Detect which cell encompasses the target text, then output its [X, Y] center coordinate. 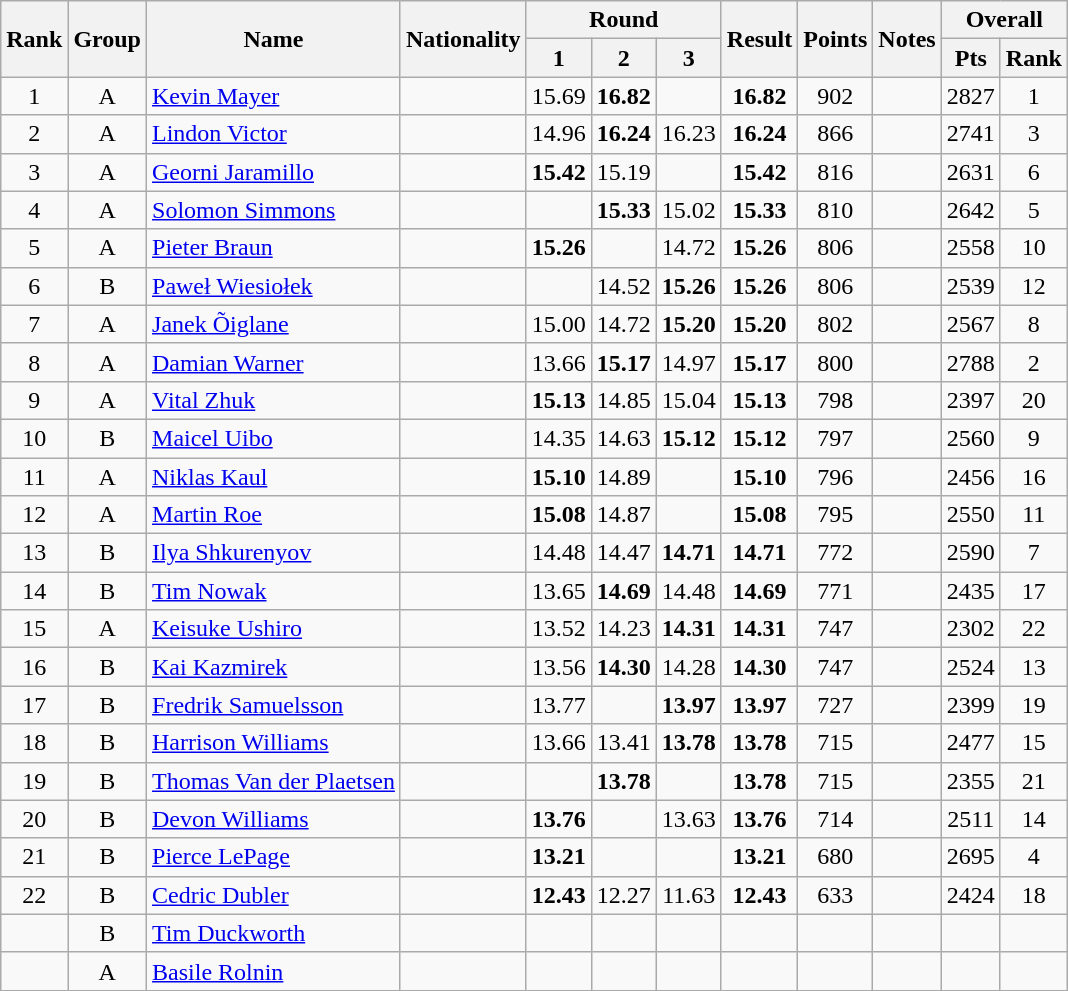
2511 [970, 819]
2435 [970, 591]
Kai Kazmirek [274, 667]
2788 [970, 362]
866 [836, 134]
Notes [907, 39]
Pierce LePage [274, 857]
Damian Warner [274, 362]
Round [624, 20]
2631 [970, 172]
15.69 [558, 96]
2642 [970, 210]
Keisuke Ushiro [274, 629]
2424 [970, 895]
Niklas Kaul [274, 477]
680 [836, 857]
Thomas Van der Plaetsen [274, 781]
15.19 [624, 172]
Martin Roe [274, 515]
15.00 [558, 324]
Result [759, 39]
14.96 [558, 134]
14.35 [558, 438]
Fredrik Samuelsson [274, 705]
2539 [970, 286]
14.97 [688, 362]
772 [836, 553]
13.77 [558, 705]
15.02 [688, 210]
2695 [970, 857]
2550 [970, 515]
Pieter Braun [274, 248]
2477 [970, 743]
Basile Rolnin [274, 971]
714 [836, 819]
Georni Jaramillo [274, 172]
796 [836, 477]
Devon Williams [274, 819]
Janek Õiglane [274, 324]
16.23 [688, 134]
13.41 [624, 743]
Tim Nowak [274, 591]
800 [836, 362]
14.47 [624, 553]
Harrison Williams [274, 743]
Vital Zhuk [274, 400]
2456 [970, 477]
Nationality [463, 39]
14.85 [624, 400]
2827 [970, 96]
2560 [970, 438]
2590 [970, 553]
13.65 [558, 591]
Group [108, 39]
797 [836, 438]
Overall [1004, 20]
795 [836, 515]
Name [274, 39]
Solomon Simmons [274, 210]
810 [836, 210]
12.27 [624, 895]
13.52 [558, 629]
771 [836, 591]
13.56 [558, 667]
727 [836, 705]
14.52 [624, 286]
14.87 [624, 515]
13.63 [688, 819]
2567 [970, 324]
2355 [970, 781]
Ilya Shkurenyov [274, 553]
816 [836, 172]
Points [836, 39]
Cedric Dubler [274, 895]
11.63 [688, 895]
2302 [970, 629]
802 [836, 324]
Kevin Mayer [274, 96]
902 [836, 96]
633 [836, 895]
798 [836, 400]
Pts [970, 58]
14.28 [688, 667]
2741 [970, 134]
2399 [970, 705]
Maicel Uibo [274, 438]
Tim Duckworth [274, 933]
Lindon Victor [274, 134]
Paweł Wiesiołek [274, 286]
2524 [970, 667]
14.63 [624, 438]
14.23 [624, 629]
2558 [970, 248]
14.89 [624, 477]
2397 [970, 400]
15.04 [688, 400]
